Scan for the cell matching the given text and deliver its [X, Y] coordinate at center. 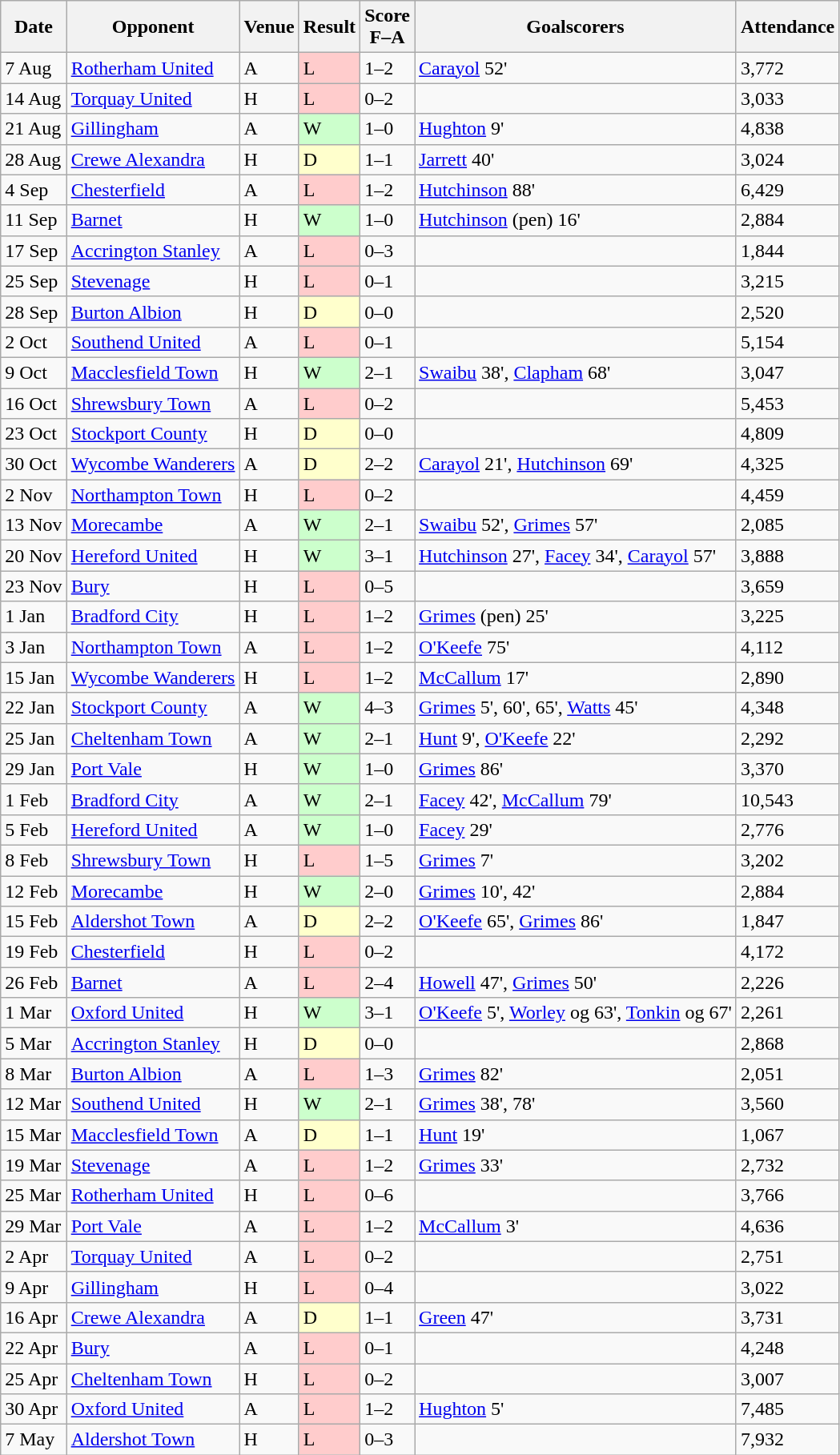
Grimes 7' [576, 860]
2,868 [787, 1043]
0–5 [388, 586]
30 Apr [34, 1409]
25 Jan [34, 738]
5,154 [787, 342]
1,067 [787, 1135]
0–4 [388, 1287]
Green 47' [576, 1317]
12 Feb [34, 891]
Hutchinson 88' [576, 190]
1,844 [787, 251]
3,022 [787, 1287]
Venue [269, 27]
Goalscorers [576, 27]
2,520 [787, 311]
1 Feb [34, 799]
3 Jan [34, 647]
Facey 29' [576, 830]
Howell 47', Grimes 50' [576, 983]
2,732 [787, 1165]
4 Sep [34, 190]
22 Apr [34, 1348]
10,543 [787, 799]
7,485 [787, 1409]
Swaibu 52', Grimes 57' [576, 525]
Grimes 10', 42' [576, 891]
2–0 [388, 891]
3,202 [787, 860]
5 Feb [34, 830]
6,429 [787, 190]
3,888 [787, 556]
9 Oct [34, 372]
3,007 [787, 1378]
4,348 [787, 708]
Hunt 9', O'Keefe 22' [576, 738]
McCallum 17' [576, 677]
O'Keefe 65', Grimes 86' [576, 922]
Facey 42', McCallum 79' [576, 799]
3,047 [787, 372]
0–6 [388, 1196]
4,459 [787, 495]
5,453 [787, 403]
2 Apr [34, 1256]
Hutchinson (pen) 16' [576, 220]
16 Oct [34, 403]
Grimes 5', 60', 65', Watts 45' [576, 708]
7,932 [787, 1440]
3,731 [787, 1317]
1,847 [787, 922]
Carayol 21', Hutchinson 69' [576, 464]
Swaibu 38', Clapham 68' [576, 372]
29 Jan [34, 769]
Hunt 19' [576, 1135]
16 Apr [34, 1317]
Result [329, 27]
Opponent [153, 27]
Jarrett 40' [576, 159]
4,838 [787, 129]
2,890 [787, 677]
2,776 [787, 830]
25 Apr [34, 1378]
15 Feb [34, 922]
23 Nov [34, 586]
4–3 [388, 708]
12 Mar [34, 1104]
Hughton 5' [576, 1409]
30 Oct [34, 464]
4,636 [787, 1226]
1–3 [388, 1074]
2,085 [787, 525]
3,560 [787, 1104]
15 Jan [34, 677]
26 Feb [34, 983]
3,215 [787, 281]
3,659 [787, 586]
14 Aug [34, 98]
19 Feb [34, 952]
21 Aug [34, 129]
Grimes 86' [576, 769]
Grimes (pen) 25' [576, 617]
2,226 [787, 983]
4,172 [787, 952]
15 Mar [34, 1135]
29 Mar [34, 1226]
4,248 [787, 1348]
13 Nov [34, 525]
7 May [34, 1440]
Carayol 52' [576, 68]
9 Apr [34, 1287]
20 Nov [34, 556]
3,772 [787, 68]
1 Jan [34, 617]
O'Keefe 75' [576, 647]
O'Keefe 5', Worley og 63', Tonkin og 67' [576, 1013]
7 Aug [34, 68]
8 Feb [34, 860]
2–4 [388, 983]
25 Sep [34, 281]
11 Sep [34, 220]
1 Mar [34, 1013]
3,024 [787, 159]
2,292 [787, 738]
4,325 [787, 464]
Date [34, 27]
8 Mar [34, 1074]
3,766 [787, 1196]
Hughton 9' [576, 129]
4,112 [787, 647]
Attendance [787, 27]
22 Jan [34, 708]
19 Mar [34, 1165]
2 Nov [34, 495]
2,051 [787, 1074]
25 Mar [34, 1196]
28 Aug [34, 159]
ScoreF–A [388, 27]
4,809 [787, 434]
3,370 [787, 769]
Hutchinson 27', Facey 34', Carayol 57' [576, 556]
1–5 [388, 860]
Grimes 82' [576, 1074]
Grimes 38', 78' [576, 1104]
3,225 [787, 617]
McCallum 3' [576, 1226]
2,751 [787, 1256]
Grimes 33' [576, 1165]
3,033 [787, 98]
28 Sep [34, 311]
23 Oct [34, 434]
5 Mar [34, 1043]
2 Oct [34, 342]
17 Sep [34, 251]
2,261 [787, 1013]
